Find where the given text appears and provide that cell's center as (x, y) coordinate. 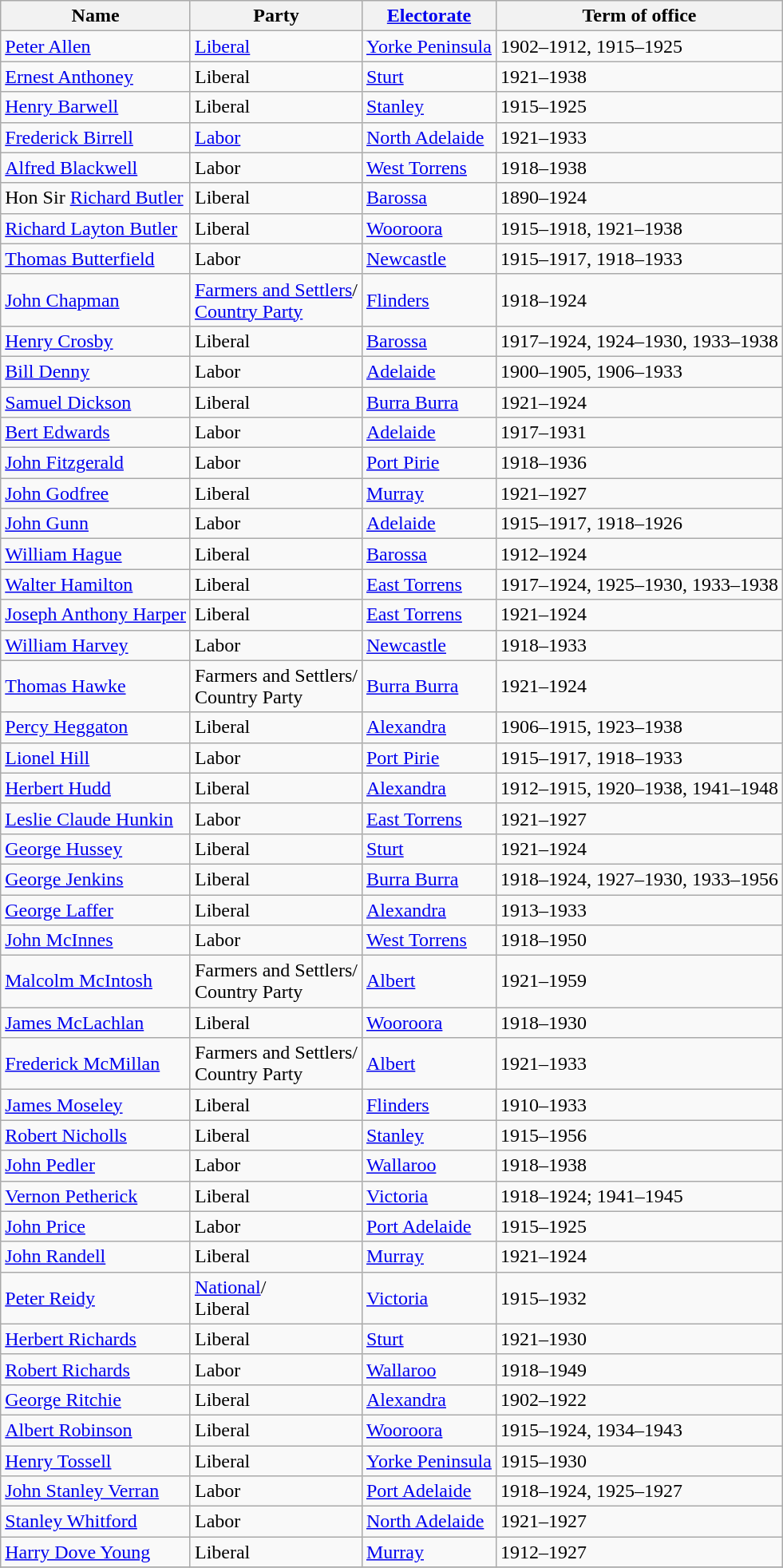
Electorate (429, 16)
Richard Layton Butler (96, 228)
John Price (96, 1226)
1915–1932 (639, 1298)
1917–1931 (639, 433)
1902–1922 (639, 1400)
1918–1924 (639, 300)
John Chapman (96, 300)
Hon Sir Richard Butler (96, 198)
1918–1949 (639, 1369)
Party (276, 16)
Leslie Claude Hunkin (96, 818)
1921–1930 (639, 1339)
Peter Allen (96, 46)
Peter Reidy (96, 1298)
Name (96, 16)
1918–1924, 1925–1927 (639, 1491)
1918–1930 (639, 1023)
1915–1918, 1921–1938 (639, 228)
1912–1924 (639, 554)
1918–1950 (639, 940)
Bill Denny (96, 371)
Henry Tossell (96, 1460)
George Laffer (96, 909)
John Pedler (96, 1166)
1915–1917, 1918–1926 (639, 524)
John Godfree (96, 493)
1906–1915, 1923–1938 (639, 727)
1913–1933 (639, 909)
Albert Robinson (96, 1430)
George Ritchie (96, 1400)
John Gunn (96, 524)
John Randell (96, 1257)
1900–1905, 1906–1933 (639, 371)
1902–1912, 1915–1925 (639, 46)
Vernon Petherick (96, 1196)
Robert Nicholls (96, 1135)
1912–1915, 1920–1938, 1941–1948 (639, 788)
1918–1933 (639, 645)
Malcolm McIntosh (96, 982)
Joseph Anthony Harper (96, 615)
Frederick McMillan (96, 1063)
William Harvey (96, 645)
Term of office (639, 16)
1921–1938 (639, 77)
George Hussey (96, 849)
Alfred Blackwell (96, 168)
1912–1927 (639, 1552)
John Fitzgerald (96, 463)
1918–1924; 1941–1945 (639, 1196)
1890–1924 (639, 198)
1915–1956 (639, 1135)
Robert Richards (96, 1369)
William Hague (96, 554)
1921–1959 (639, 982)
Ernest Anthoney (96, 77)
1915–1930 (639, 1460)
Stanley Whitford (96, 1522)
1917–1924, 1925–1930, 1933–1938 (639, 584)
John Stanley Verran (96, 1491)
John McInnes (96, 940)
Henry Barwell (96, 107)
Henry Crosby (96, 341)
1917–1924, 1924–1930, 1933–1938 (639, 341)
Percy Heggaton (96, 727)
Bert Edwards (96, 433)
National/Liberal (276, 1298)
Lionel Hill (96, 758)
1918–1936 (639, 463)
1915–1924, 1934–1943 (639, 1430)
George Jenkins (96, 879)
James Moseley (96, 1105)
Herbert Hudd (96, 788)
Harry Dove Young (96, 1552)
1918–1924, 1927–1930, 1933–1956 (639, 879)
Herbert Richards (96, 1339)
Thomas Hawke (96, 687)
Frederick Birrell (96, 137)
Samuel Dickson (96, 402)
Thomas Butterfield (96, 259)
James McLachlan (96, 1023)
1910–1933 (639, 1105)
Walter Hamilton (96, 584)
